Scan for the cell matching the given text and deliver its [x, y] coordinate at center. 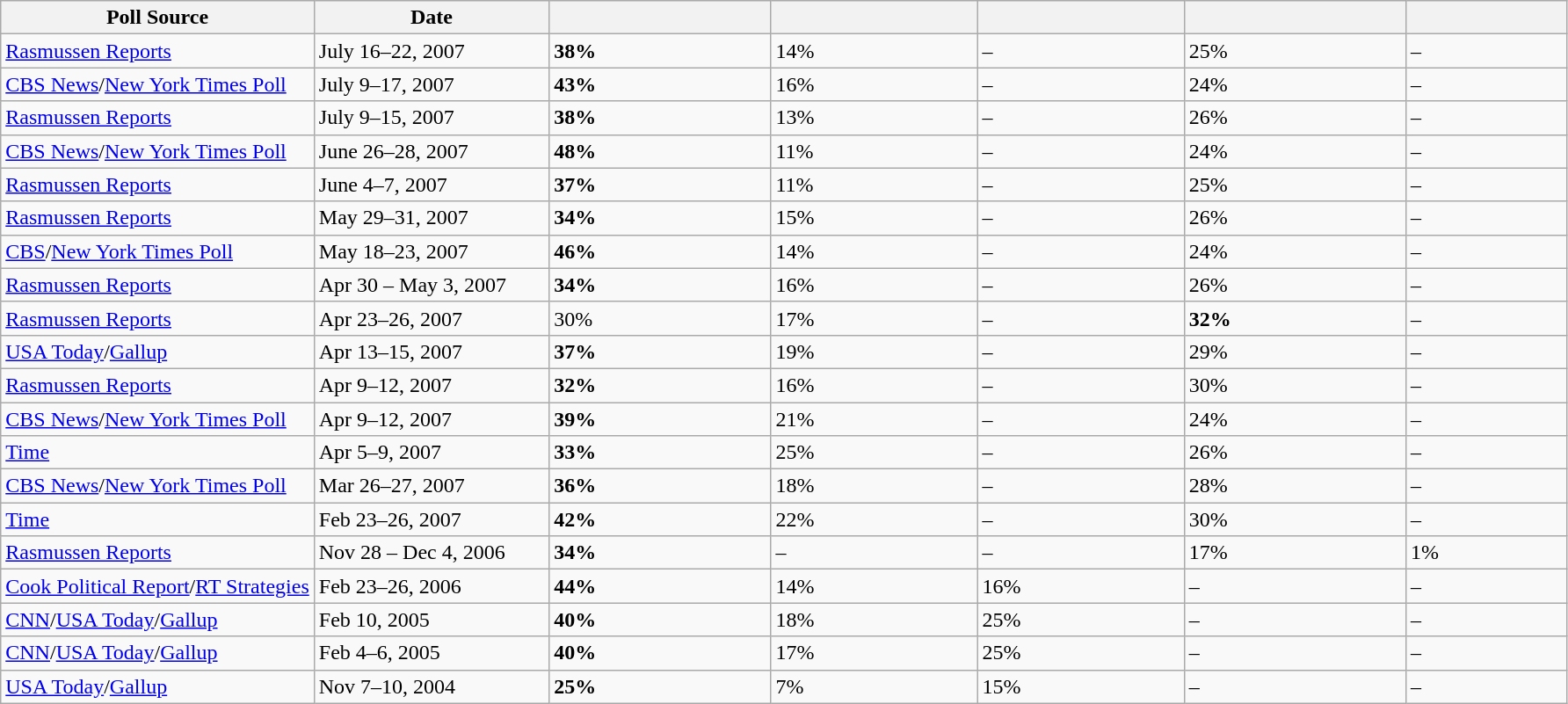
33% [660, 453]
May 29–31, 2007 [431, 218]
Feb 23–26, 2006 [431, 586]
39% [660, 419]
21% [874, 419]
1% [1486, 553]
Poll Source [158, 18]
46% [660, 251]
Date [431, 18]
42% [660, 519]
July 9–17, 2007 [431, 84]
Feb 23–26, 2007 [431, 519]
Feb 4–6, 2005 [431, 653]
29% [1295, 352]
May 18–23, 2007 [431, 251]
44% [660, 586]
36% [660, 486]
7% [874, 686]
Feb 10, 2005 [431, 620]
CBS/New York Times Poll [158, 251]
28% [1295, 486]
Apr 13–15, 2007 [431, 352]
19% [874, 352]
43% [660, 84]
June 26–28, 2007 [431, 151]
Apr 30 – May 3, 2007 [431, 285]
June 4–7, 2007 [431, 185]
Apr 23–26, 2007 [431, 318]
July 9–15, 2007 [431, 118]
Mar 26–27, 2007 [431, 486]
Apr 5–9, 2007 [431, 453]
Cook Political Report/RT Strategies [158, 586]
13% [874, 118]
July 16–22, 2007 [431, 51]
48% [660, 151]
22% [874, 519]
Nov 7–10, 2004 [431, 686]
Nov 28 – Dec 4, 2006 [431, 553]
